Pinpoint the cell where the given text exists, returning its [x, y] midpoint coordinate. 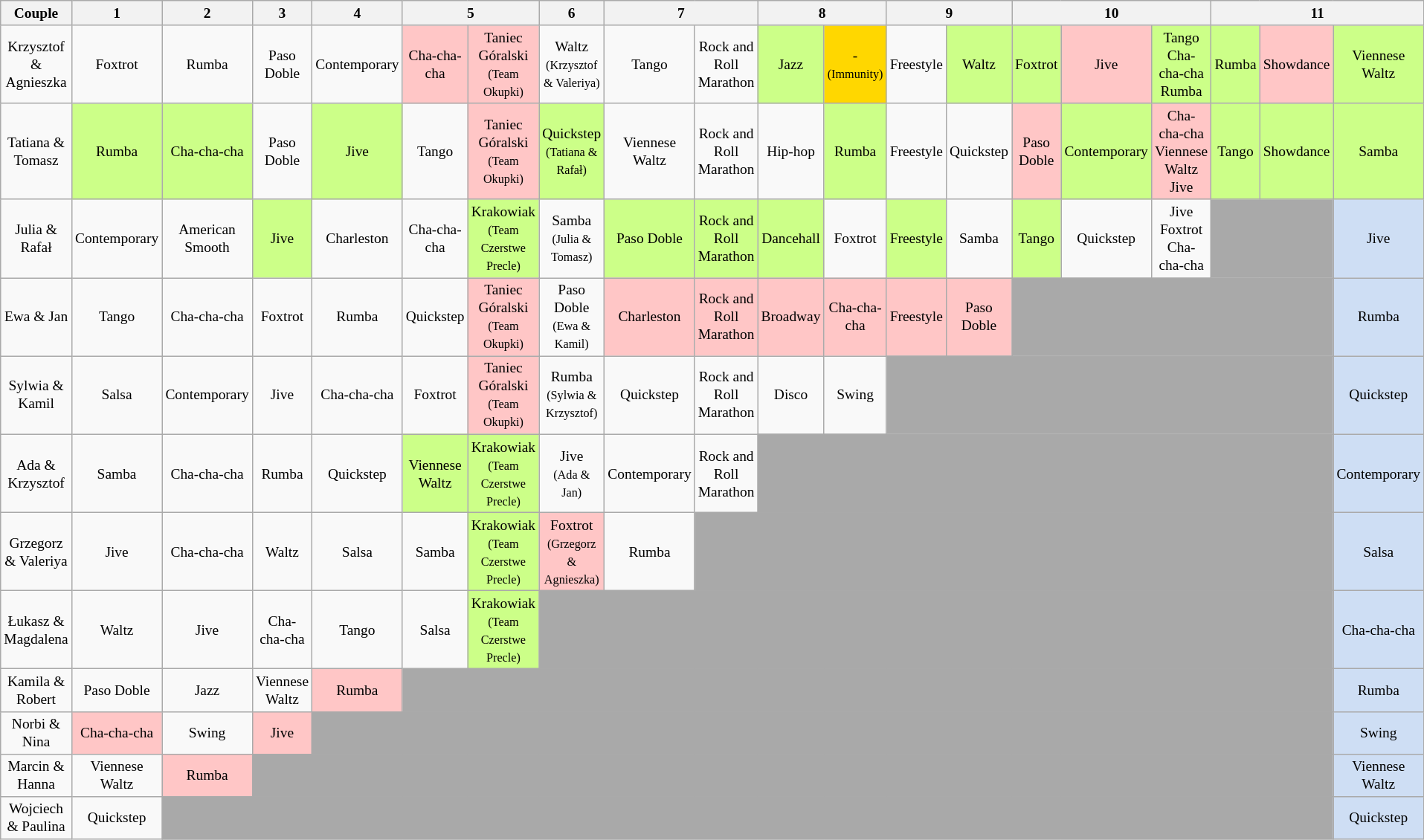
4 [357, 13]
Norbi & Nina [36, 733]
11 [1318, 13]
TangoCha-cha-chaRumba [1181, 64]
3 [282, 13]
-(Immunity) [855, 64]
Łukasz & Magdalena [36, 630]
Ada & Krzysztof [36, 473]
JiveFoxtrotCha-cha-cha [1181, 238]
Marcin & Hanna [36, 775]
2 [207, 13]
Paso Doble(Ewa & Kamil) [572, 317]
Rumba(Sylwia & Krzysztof) [572, 395]
9 [949, 13]
Quickstep(Tatiana & Rafał) [572, 152]
1 [116, 13]
Tatiana & Tomasz [36, 152]
Sylwia & Kamil [36, 395]
Disco [791, 395]
Kamila & Robert [36, 690]
Samba(Julia & Tomasz) [572, 238]
Jive(Ada & Jan) [572, 473]
Broadway [791, 317]
8 [822, 13]
Couple [36, 13]
Dancehall [791, 238]
Ewa & Jan [36, 317]
Grzegorz & Valeriya [36, 552]
7 [681, 13]
Wojciech & Paulina [36, 818]
6 [572, 13]
Foxtrot(Grzegorz & Agnieszka) [572, 552]
Cha-cha-chaViennese WaltzJive [1181, 152]
Hip-hop [791, 152]
5 [471, 13]
Julia & Rafał [36, 238]
Waltz(Krzysztof & Valeriya) [572, 64]
Krzysztof & Agnieszka [36, 64]
American Smooth [207, 238]
10 [1111, 13]
